Output the [x, y] coordinate of the center of the cell containing the given text.  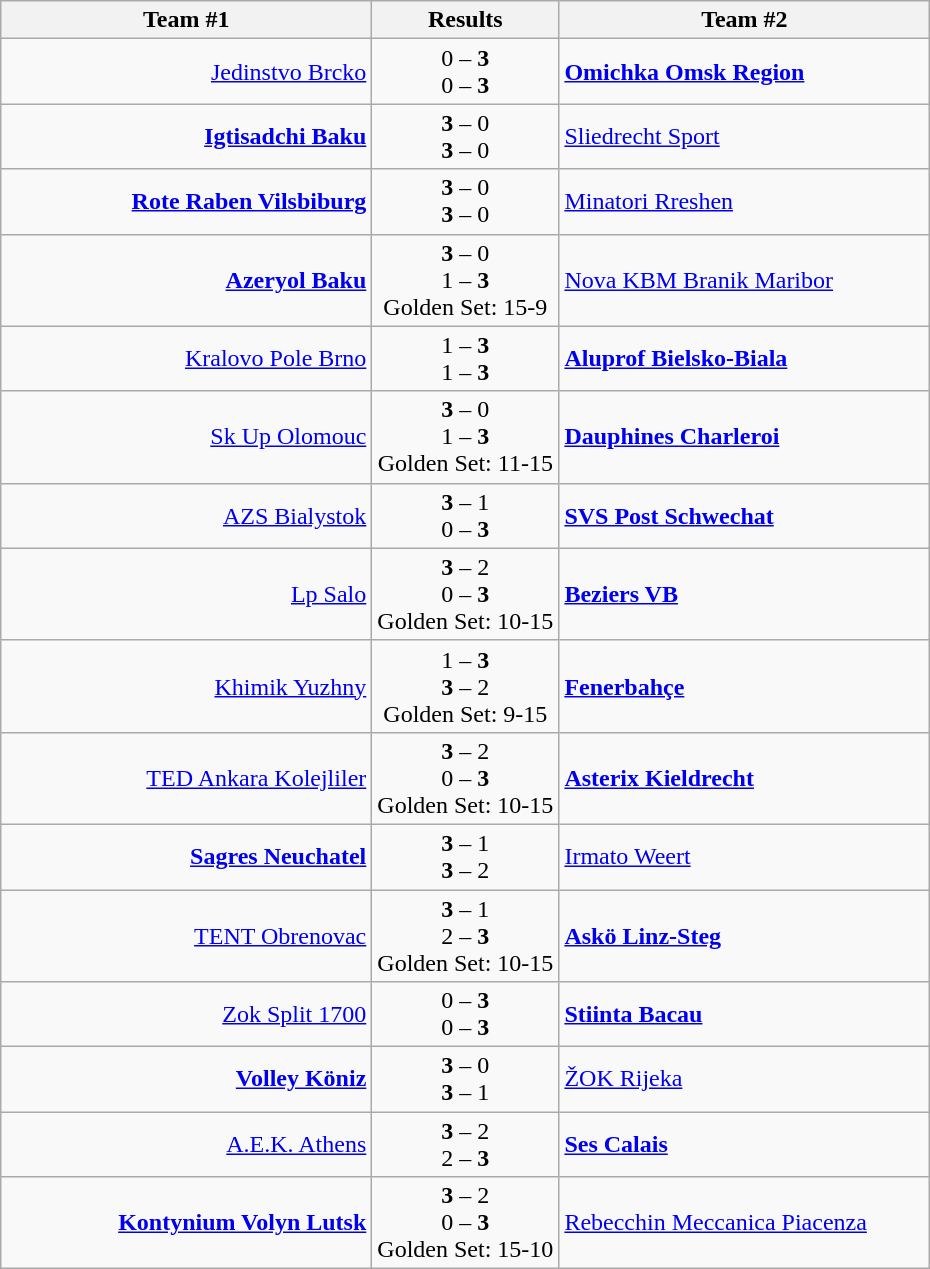
Irmato Weert [744, 856]
Jedinstvo Brcko [186, 72]
1 – 3 3 – 2 Golden Set: 9-15 [466, 686]
3 – 1 2 – 3 Golden Set: 10-15 [466, 936]
Askö Linz-Steg [744, 936]
Minatori Rreshen [744, 202]
Azeryol Baku [186, 280]
Asterix Kieldrecht [744, 778]
1 – 3 1 – 3 [466, 358]
3 – 2 2 – 3 [466, 1144]
Igtisadchi Baku [186, 136]
Kontynium Volyn Lutsk [186, 1223]
Sk Up Olomouc [186, 437]
Dauphines Charleroi [744, 437]
Team #1 [186, 20]
3 – 0 3 – 1 [466, 1080]
Aluprof Bielsko-Biala [744, 358]
ŽOK Rijeka [744, 1080]
TENT Obrenovac [186, 936]
Fenerbahçe [744, 686]
Stiinta Bacau [744, 1014]
Rote Raben Vilsbiburg [186, 202]
Kralovo Pole Brno [186, 358]
Nova KBM Branik Maribor [744, 280]
Volley Köniz [186, 1080]
3 – 0 1 – 3 Golden Set: 11-15 [466, 437]
Sliedrecht Sport [744, 136]
3 – 2 0 – 3 Golden Set: 15-10 [466, 1223]
A.E.K. Athens [186, 1144]
Sagres Neuchatel [186, 856]
TED Ankara Kolejliler [186, 778]
Ses Calais [744, 1144]
Rebecchin Meccanica Piacenza [744, 1223]
Beziers VB [744, 594]
Team #2 [744, 20]
SVS Post Schwechat [744, 516]
Results [466, 20]
Khimik Yuzhny [186, 686]
3 – 1 0 – 3 [466, 516]
3 – 1 3 – 2 [466, 856]
Zok Split 1700 [186, 1014]
Lp Salo [186, 594]
Omichka Omsk Region [744, 72]
3 – 0 1 – 3 Golden Set: 15-9 [466, 280]
AZS Bialystok [186, 516]
